Locate the cell with the specified text and output its (X, Y) center coordinate. 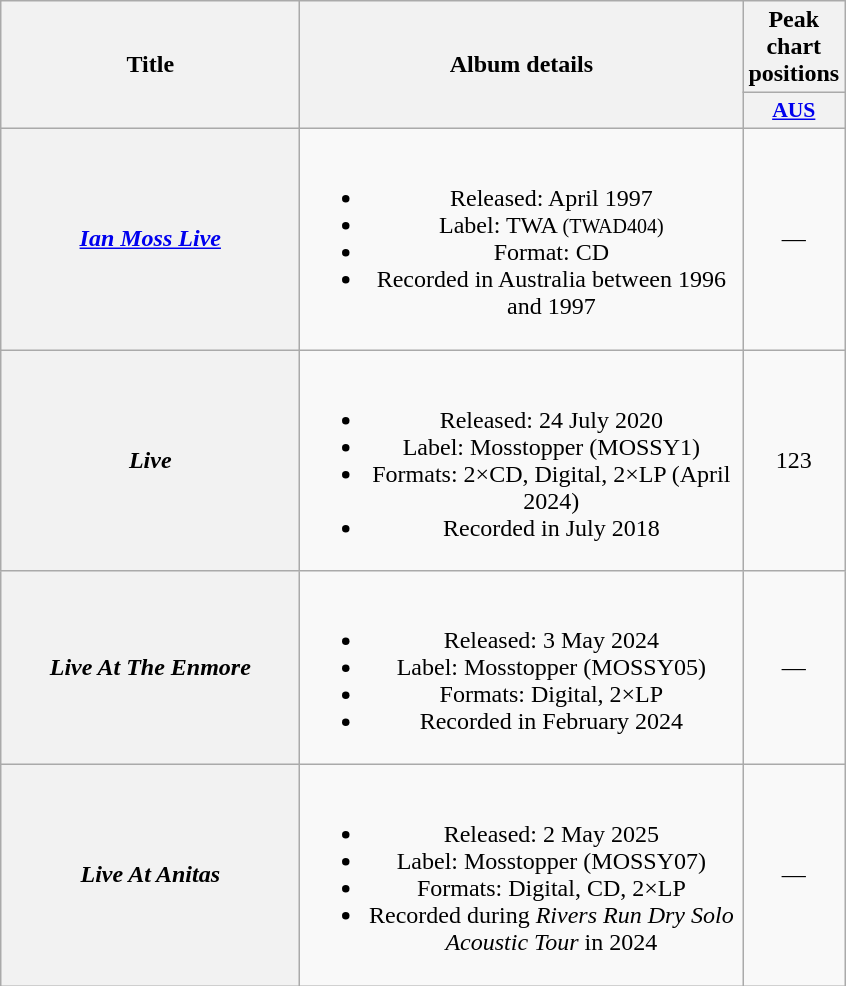
123 (794, 460)
Released: 24 July 2020Label: Mosstopper (MOSSY1)Formats: 2×CD, Digital, 2×LP (April 2024)Recorded in July 2018 (522, 460)
Released: 3 May 2024Label: Mosstopper (MOSSY05)Formats: Digital, 2×LPRecorded in February 2024 (522, 668)
Released: April 1997Label: TWA (TWAD404)Format: CDRecorded in Australia between 1996 and 1997 (522, 238)
Ian Moss Live (150, 238)
AUS (794, 111)
Peak chart positions (794, 47)
Released: 2 May 2025Label: Mosstopper (MOSSY07)Formats: Digital, CD, 2×LPRecorded during Rivers Run Dry Solo Acoustic Tour in 2024 (522, 876)
Live (150, 460)
Live At The Enmore (150, 668)
Title (150, 65)
Live At Anitas (150, 876)
Album details (522, 65)
